Capture the cell that displays the provided text and extract its (X, Y) central coordinate. 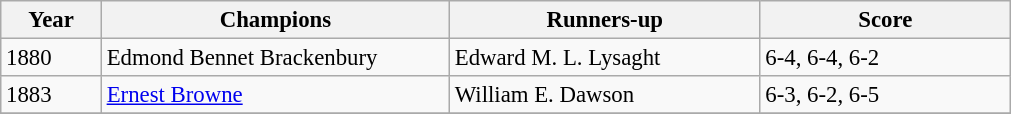
William E. Dawson (604, 95)
6-4, 6-4, 6-2 (886, 58)
Edmond Bennet Brackenbury (275, 58)
6-3, 6-2, 6-5 (886, 95)
Ernest Browne (275, 95)
1880 (52, 58)
Year (52, 20)
1883 (52, 95)
Edward M. L. Lysaght (604, 58)
Runners-up (604, 20)
Champions (275, 20)
Score (886, 20)
